Find where the given text appears and provide that cell's center as [X, Y] coordinate. 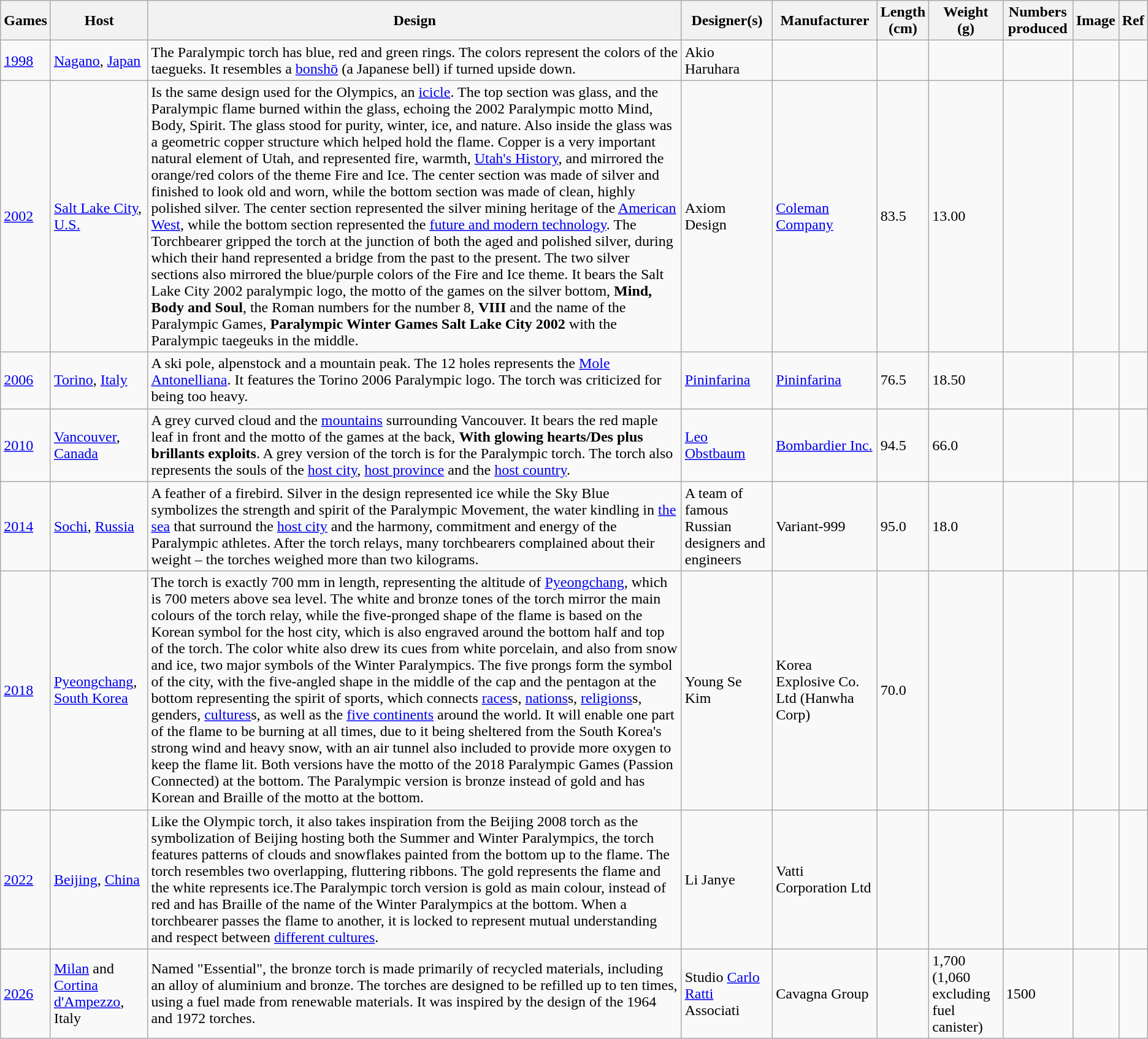
Host [99, 21]
Milan and Cortina d'Ampezzo, Italy [99, 994]
Bombardier Inc. [825, 445]
Image [1095, 21]
Li Janye [727, 880]
Manufacturer [825, 21]
18.0 [966, 526]
2018 [26, 691]
Games [26, 21]
2002 [26, 216]
Numbers produced [1038, 21]
Cavagna Group [825, 994]
1998 [26, 60]
Beijing, China [99, 880]
Weight(g) [966, 21]
Nagano, Japan [99, 60]
Axiom Design [727, 216]
2006 [26, 380]
1500 [1038, 994]
Designer(s) [727, 21]
Pyeongchang, South Korea [99, 691]
Vatti Corporation Ltd [825, 880]
83.5 [903, 216]
Ref [1133, 21]
Variant-999 [825, 526]
Sochi, Russia [99, 526]
1,700 (1,060 excluding fuel canister) [966, 994]
Design [415, 21]
76.5 [903, 380]
Young Se Kim [727, 691]
66.0 [966, 445]
Vancouver, Canada [99, 445]
13.00 [966, 216]
A team of famous Russian designers and engineers [727, 526]
2022 [26, 880]
Length(cm) [903, 21]
Leo Obstbaum [727, 445]
Studio Carlo Ratti Associati [727, 994]
95.0 [903, 526]
Korea Explosive Co. Ltd (Hanwha Corp) [825, 691]
94.5 [903, 445]
Salt Lake City, U.S. [99, 216]
2010 [26, 445]
70.0 [903, 691]
Torino, Italy [99, 380]
18.50 [966, 380]
Coleman Company [825, 216]
2026 [26, 994]
Akio Haruhara [727, 60]
2014 [26, 526]
